Pinpoint the cell where the given text exists, returning its (x, y) midpoint coordinate. 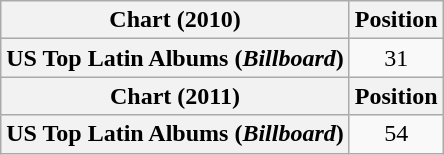
54 (396, 134)
Chart (2010) (176, 20)
31 (396, 58)
Chart (2011) (176, 96)
